Capture the cell that displays the provided text and extract its (X, Y) central coordinate. 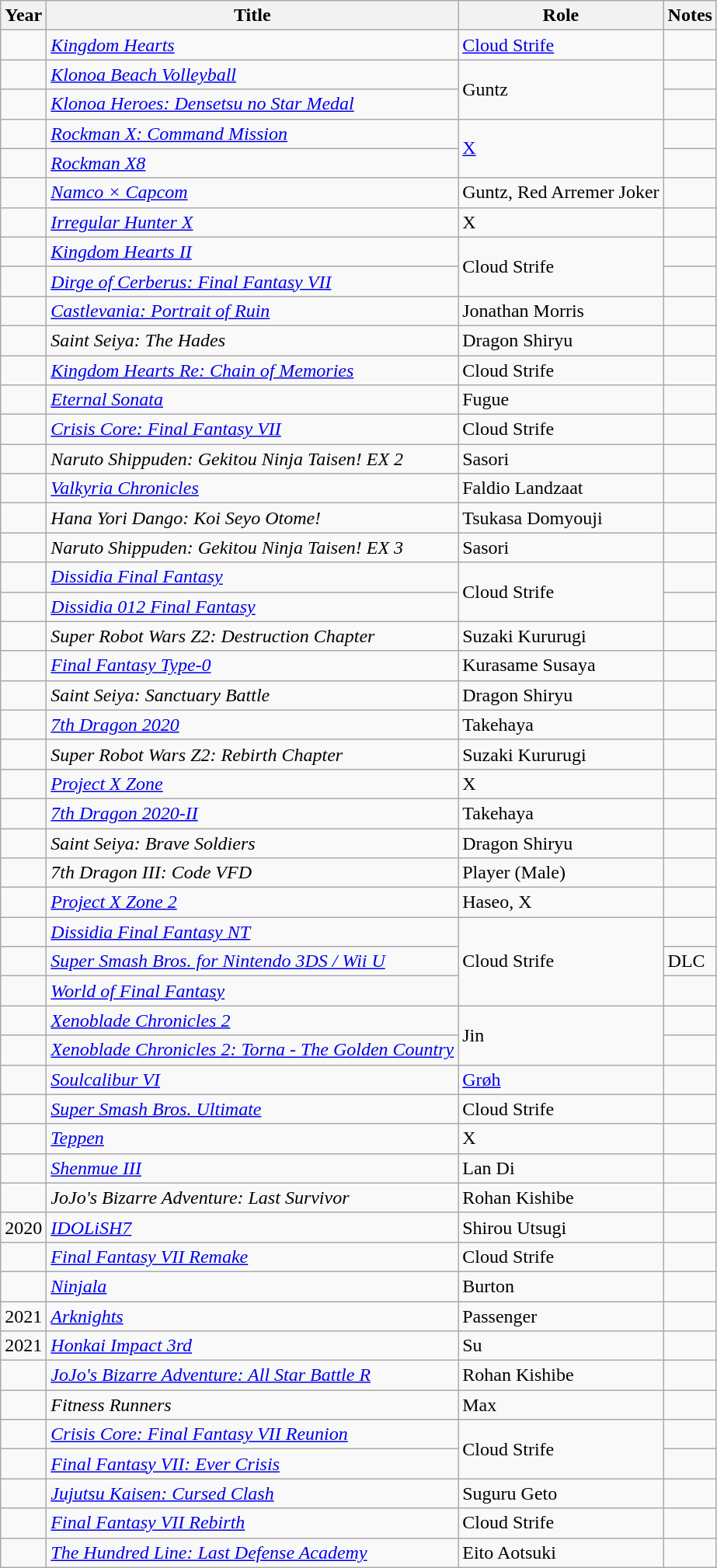
Fitness Runners (252, 1405)
Kurasame Susaya (561, 666)
Shirou Utsugi (561, 1227)
Guntz, Red Arremer Joker (561, 193)
Super Robot Wars Z2: Destruction Chapter (252, 636)
Klonoa Heroes: Densetsu no Star Medal (252, 104)
Notes (690, 16)
Kingdom Hearts II (252, 252)
Title (252, 16)
Final Fantasy VII Rebirth (252, 1523)
Grøh (561, 1080)
Max (561, 1405)
Irregular Hunter X (252, 222)
Jonathan Morris (561, 311)
Fugue (561, 400)
World of Final Fantasy (252, 991)
Xenoblade Chronicles 2: Torna - The Golden Country (252, 1050)
Namco × Capcom (252, 193)
7th Dragon 2020-II (252, 813)
Jujutsu Kaisen: Cursed Clash (252, 1493)
Crisis Core: Final Fantasy VII Reunion (252, 1434)
Ninjala (252, 1286)
7th Dragon 2020 (252, 725)
Klonoa Beach Volleyball (252, 75)
Dirge of Cerberus: Final Fantasy VII (252, 281)
Saint Seiya: The Hades (252, 340)
Suguru Geto (561, 1493)
The Hundred Line: Last Defense Academy (252, 1552)
Burton (561, 1286)
Soulcalibur VI (252, 1080)
Honkai Impact 3rd (252, 1346)
Year (23, 16)
Naruto Shippuden: Gekitou Ninja Taisen! EX 2 (252, 459)
Faldio Landzaat (561, 488)
Role (561, 16)
7th Dragon III: Code VFD (252, 873)
Project X Zone 2 (252, 902)
Player (Male) (561, 873)
Eternal Sonata (252, 400)
Super Smash Bros. Ultimate (252, 1109)
Kingdom Hearts Re: Chain of Memories (252, 370)
Final Fantasy Type-0 (252, 666)
Rockman X: Command Mission (252, 134)
Guntz (561, 89)
Super Robot Wars Z2: Rebirth Chapter (252, 754)
Kingdom Hearts (252, 45)
Saint Seiya: Brave Soldiers (252, 843)
Hana Yori Dango: Koi Seyo Otome! (252, 518)
Xenoblade Chronicles 2 (252, 1020)
Dissidia Final Fantasy (252, 577)
Final Fantasy VII: Ever Crisis (252, 1464)
Jin (561, 1035)
Eito Aotsuki (561, 1552)
Su (561, 1346)
Shenmue III (252, 1168)
JoJo's Bizarre Adventure: All Star Battle R (252, 1375)
Rockman X8 (252, 163)
Arknights (252, 1316)
JoJo's Bizarre Adventure: Last Survivor (252, 1198)
Super Smash Bros. for Nintendo 3DS / Wii U (252, 961)
Castlevania: Portrait of Ruin (252, 311)
Dissidia Final Fantasy NT (252, 932)
Passenger (561, 1316)
Project X Zone (252, 784)
2020 (23, 1227)
Tsukasa Domyouji (561, 518)
DLC (690, 961)
Haseo, X (561, 902)
Dissidia 012 Final Fantasy (252, 607)
Naruto Shippuden: Gekitou Ninja Taisen! EX 3 (252, 548)
Teppen (252, 1139)
Crisis Core: Final Fantasy VII (252, 429)
Saint Seiya: Sanctuary Battle (252, 695)
Valkyria Chronicles (252, 488)
Final Fantasy VII Remake (252, 1257)
Lan Di (561, 1168)
IDOLiSH7 (252, 1227)
